From the cell containing the given text, extract its center point as [x, y] coordinate. 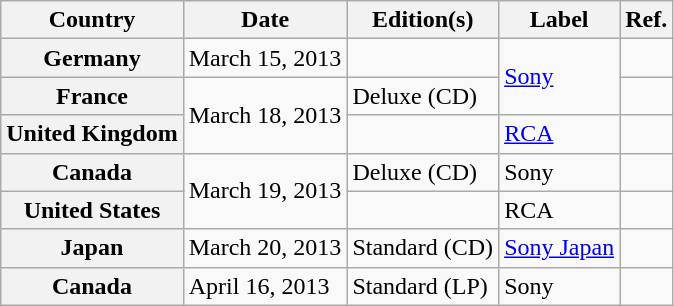
Edition(s) [423, 20]
March 18, 2013 [265, 115]
Ref. [646, 20]
March 20, 2013 [265, 248]
Germany [92, 58]
France [92, 96]
United States [92, 210]
Country [92, 20]
Standard (CD) [423, 248]
March 19, 2013 [265, 191]
United Kingdom [92, 134]
Standard (LP) [423, 286]
Date [265, 20]
March 15, 2013 [265, 58]
Sony Japan [560, 248]
April 16, 2013 [265, 286]
Japan [92, 248]
Label [560, 20]
